Capture the cell that displays the provided text and extract its [x, y] central coordinate. 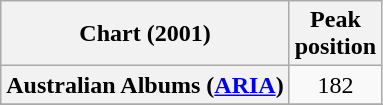
Peakposition [335, 34]
Australian Albums (ARIA) [145, 85]
Chart (2001) [145, 34]
182 [335, 85]
